Extract the [X, Y] coordinate from the center of the cell holding the provided text.  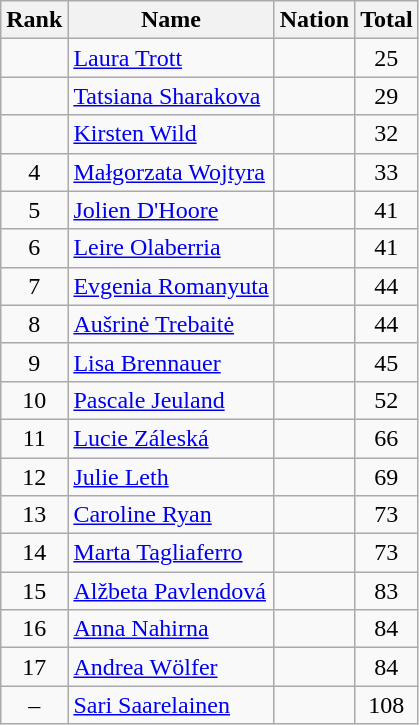
Marta Tagliaferro [171, 553]
6 [34, 248]
25 [387, 58]
– [34, 705]
83 [387, 591]
17 [34, 667]
15 [34, 591]
7 [34, 286]
69 [387, 477]
Total [387, 20]
29 [387, 96]
Rank [34, 20]
Laura Trott [171, 58]
5 [34, 210]
Anna Nahirna [171, 629]
Leire Olaberria [171, 248]
Małgorzata Wojtyra [171, 172]
Sari Saarelainen [171, 705]
Kirsten Wild [171, 134]
Caroline Ryan [171, 515]
Evgenia Romanyuta [171, 286]
14 [34, 553]
Lucie Záleská [171, 438]
Alžbeta Pavlendová [171, 591]
13 [34, 515]
16 [34, 629]
45 [387, 362]
Lisa Brennauer [171, 362]
Julie Leth [171, 477]
33 [387, 172]
8 [34, 324]
66 [387, 438]
Nation [314, 20]
Aušrinė Trebaitė [171, 324]
108 [387, 705]
Jolien D'Hoore [171, 210]
9 [34, 362]
11 [34, 438]
12 [34, 477]
Tatsiana Sharakova [171, 96]
Pascale Jeuland [171, 400]
Name [171, 20]
Andrea Wölfer [171, 667]
4 [34, 172]
10 [34, 400]
32 [387, 134]
52 [387, 400]
